Identify which cell holds the provided text, then report its [X, Y] central coordinate. 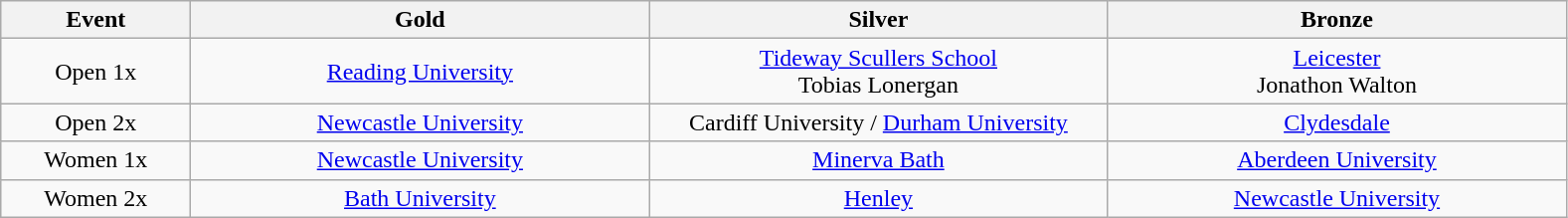
Aberdeen University [1336, 160]
Event [95, 20]
Open 2x [95, 122]
Women 2x [95, 198]
Gold [420, 20]
Leicester Jonathon Walton [1336, 72]
Reading University [420, 72]
Women 1x [95, 160]
Henley [879, 198]
Bath University [420, 198]
Clydesdale [1336, 122]
Bronze [1336, 20]
Cardiff University / Durham University [879, 122]
Tideway Scullers School Tobias Lonergan [879, 72]
Minerva Bath [879, 160]
Silver [879, 20]
Open 1x [95, 72]
